Identify which cell holds the provided text, then report its [X, Y] central coordinate. 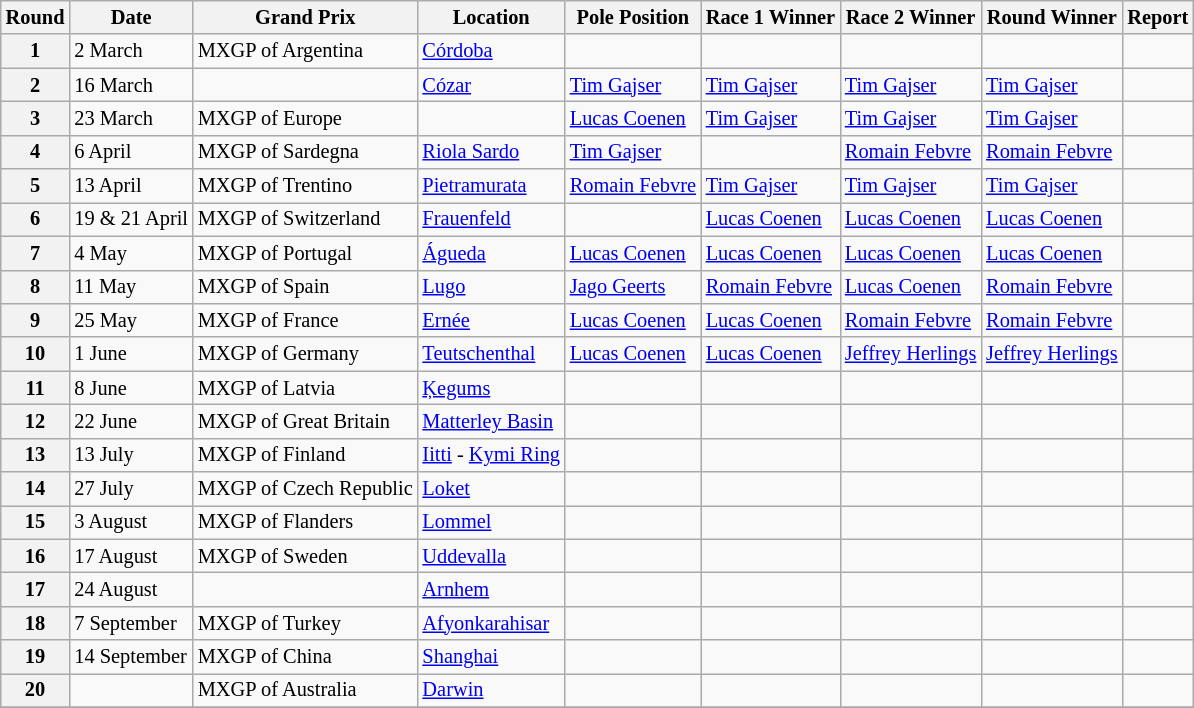
MXGP of Trentino [306, 186]
Lommel [492, 522]
4 May [131, 253]
6 April [131, 152]
16 [36, 556]
Ernée [492, 320]
13 [36, 455]
Pietramurata [492, 186]
Date [131, 17]
Jago Geerts [633, 287]
Location [492, 17]
3 [36, 118]
MXGP of France [306, 320]
Pole Position [633, 17]
14 September [131, 657]
24 August [131, 589]
Round Winner [1052, 17]
Grand Prix [306, 17]
MXGP of Switzerland [306, 219]
Matterley Basin [492, 421]
Cózar [492, 85]
12 [36, 421]
6 [36, 219]
MXGP of Sardegna [306, 152]
11 May [131, 287]
23 March [131, 118]
8 [36, 287]
Arnhem [492, 589]
Águeda [492, 253]
Report [1158, 17]
10 [36, 354]
14 [36, 489]
7 [36, 253]
19 [36, 657]
Round [36, 17]
15 [36, 522]
4 [36, 152]
Teutschenthal [492, 354]
Lugo [492, 287]
MXGP of Flanders [306, 522]
1 [36, 51]
5 [36, 186]
Riola Sardo [492, 152]
17 August [131, 556]
1 June [131, 354]
MXGP of Spain [306, 287]
16 March [131, 85]
MXGP of Czech Republic [306, 489]
Ķegums [492, 388]
7 September [131, 623]
13 April [131, 186]
MXGP of Great Britain [306, 421]
Darwin [492, 690]
MXGP of China [306, 657]
MXGP of Portugal [306, 253]
Uddevalla [492, 556]
2 [36, 85]
Race 2 Winner [910, 17]
11 [36, 388]
Shanghai [492, 657]
Loket [492, 489]
2 March [131, 51]
18 [36, 623]
Córdoba [492, 51]
13 July [131, 455]
20 [36, 690]
Race 1 Winner [770, 17]
25 May [131, 320]
22 June [131, 421]
MXGP of Argentina [306, 51]
MXGP of Europe [306, 118]
MXGP of Latvia [306, 388]
MXGP of Turkey [306, 623]
MXGP of Germany [306, 354]
19 & 21 April [131, 219]
Iitti - Kymi Ring [492, 455]
9 [36, 320]
Frauenfeld [492, 219]
MXGP of Finland [306, 455]
MXGP of Sweden [306, 556]
Afyonkarahisar [492, 623]
MXGP of Australia [306, 690]
27 July [131, 489]
8 June [131, 388]
3 August [131, 522]
17 [36, 589]
